Return the [x, y] coordinate for the center point of the cell that contains the specified text.  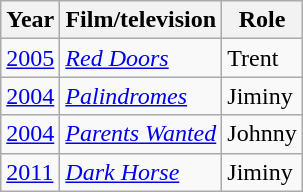
Film/television [141, 20]
Dark Horse [141, 172]
Role [262, 20]
2011 [30, 172]
2005 [30, 58]
Trent [262, 58]
Year [30, 20]
Johnny [262, 134]
Palindromes [141, 96]
Parents Wanted [141, 134]
Red Doors [141, 58]
